Return (X, Y) of the center of cell containing provided text 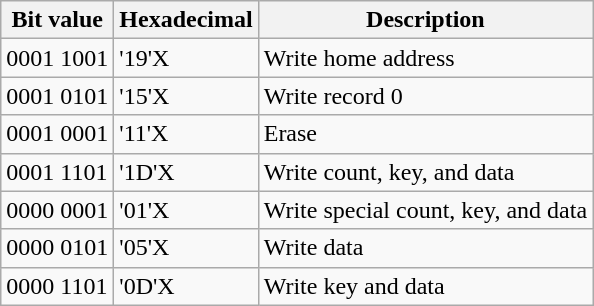
'15'X (186, 96)
Description (425, 20)
Write record 0 (425, 96)
0000 0101 (58, 248)
0001 1001 (58, 58)
0001 0101 (58, 96)
'0D'X (186, 286)
'11'X (186, 134)
Hexadecimal (186, 20)
Write count, key, and data (425, 172)
Erase (425, 134)
'19'X (186, 58)
0000 0001 (58, 210)
'1D'X (186, 172)
Write key and data (425, 286)
Write data (425, 248)
'05'X (186, 248)
0000 1101 (58, 286)
Write home address (425, 58)
0001 0001 (58, 134)
0001 1101 (58, 172)
Write special count, key, and data (425, 210)
Bit value (58, 20)
'01'X (186, 210)
